Return the (X, Y) coordinate for the center point of the cell that contains the specified text.  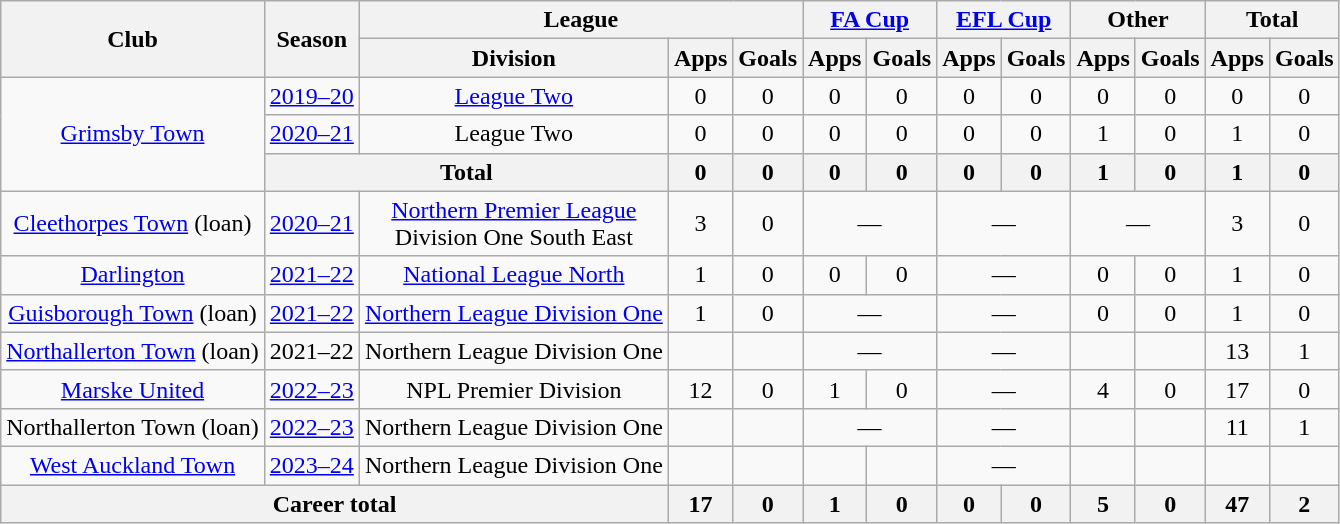
NPL Premier Division (514, 389)
EFL Cup (1004, 20)
47 (1237, 503)
Guisborough Town (loan) (133, 313)
2 (1304, 503)
FA Cup (870, 20)
13 (1237, 351)
Marske United (133, 389)
Club (133, 39)
Cleethorpes Town (loan) (133, 224)
12 (700, 389)
Season (312, 39)
2023–24 (312, 465)
Division (514, 58)
Other (1138, 20)
League (580, 20)
5 (1103, 503)
11 (1237, 427)
National League North (514, 275)
West Auckland Town (133, 465)
Career total (335, 503)
4 (1103, 389)
Grimsby Town (133, 134)
Darlington (133, 275)
2019–20 (312, 96)
Northern Premier LeagueDivision One South East (514, 224)
